Find where the given text appears and provide that cell's center as (x, y) coordinate. 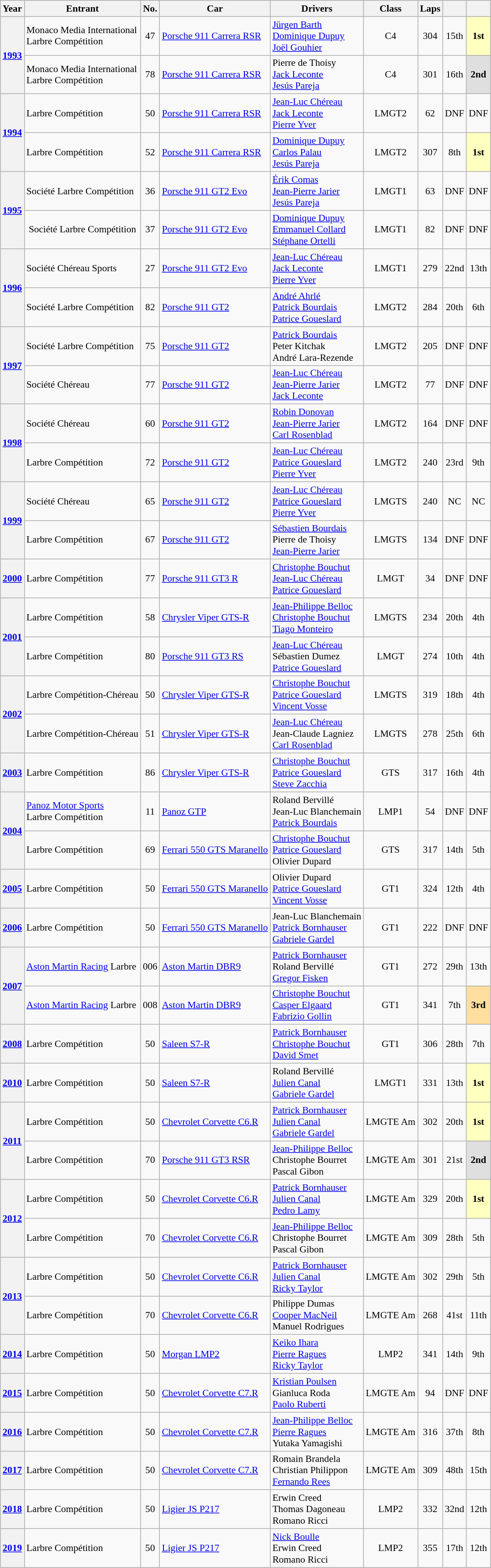
22nd (455, 269)
Patrick Bornhauser Roland Bervillé Gregor Fisken (317, 967)
André Ahrlé Patrick Bourdais Patrice Goueslard (317, 307)
3rd (478, 1005)
2018 (13, 1509)
86 (150, 773)
Jean-Luc Chéreau Jean-Claude Lagniez Carl Rosenblad (317, 734)
Romain Brandela Christian Philippon Fernando Rees (317, 1471)
278 (430, 734)
Société Chéreau Sports (82, 269)
80 (150, 656)
67 (150, 540)
Jean-Philippe Belloc Pierre Ragues Yutaka Yamagishi (317, 1431)
27 (150, 269)
2004 (13, 831)
37th (455, 1431)
Roland Bervillé Julien Canal Gabriele Gardel (317, 1083)
63 (430, 191)
2013 (13, 1296)
Keiko Ihara Pierre Ragues Ricky Taylor (317, 1354)
51 (150, 734)
2003 (13, 773)
274 (430, 656)
25th (455, 734)
LMP1 (390, 811)
2001 (13, 637)
10th (455, 656)
1998 (13, 443)
Entrant (82, 9)
Christophe Bouchut Casper Elgaard Fabrizio Gollin (317, 1005)
222 (430, 927)
17th (455, 1548)
2019 (13, 1548)
Year (13, 9)
18th (455, 695)
Kristian Poulsen Gianluca Roda Paolo Ruberti (317, 1393)
11 (150, 811)
Porsche 911 GT3 R (215, 579)
2006 (13, 927)
355 (430, 1548)
2005 (13, 889)
Patrick Bornhauser Julien Canal Pedro Lamy (317, 1200)
008 (150, 1005)
36 (150, 191)
Philippe Dumas Cooper MacNeil Manuel Rodrigues (317, 1315)
21st (455, 1160)
205 (430, 346)
Morgan LMP2 (215, 1354)
34 (430, 579)
284 (430, 307)
54 (430, 811)
2014 (13, 1354)
Car (215, 9)
Nick Boulle Erwin Creed Romano Ricci (317, 1548)
47 (150, 36)
234 (430, 618)
69 (150, 850)
316 (430, 1431)
1999 (13, 520)
41st (455, 1315)
Erwin Creed Thomas Dagoneau Romano Ricci (317, 1509)
324 (430, 889)
Christophe Bouchut Patrice Goueslard Steve Zacchia (317, 773)
Jean-Luc Blanchemain Patrick Bornhauser Gabriele Gardel (317, 927)
Porsche 911 GT3 RSR (215, 1160)
1995 (13, 210)
Dominique Dupuy Emmanuel Collard Stéphane Ortelli (317, 230)
279 (430, 269)
Pierre de Thoisy Jack Leconte Jesús Pareja (317, 74)
78 (150, 74)
Robin Donovan Jean-Pierre Jarier Carl Rosenblad (317, 423)
2012 (13, 1218)
1994 (13, 132)
1997 (13, 365)
1996 (13, 288)
Jean-Luc Chéreau Jean-Pierre Jarier Jack Leconte (317, 385)
75 (150, 346)
94 (430, 1393)
Jürgen Barth Dominique Dupuy Joël Gouhier (317, 36)
306 (430, 1044)
Jean-Luc Chéreau Sébastien Dumez Patrice Goueslard (317, 656)
2000 (13, 579)
2010 (13, 1083)
Olivier Dupard Patrice Goueslard Vincent Vosse (317, 889)
304 (430, 36)
2008 (13, 1044)
Porsche 911 GT3 RS (215, 656)
Dominique Dupuy Carlos Palau Jesús Pareja (317, 152)
37 (150, 230)
72 (150, 463)
329 (430, 1200)
1993 (13, 56)
332 (430, 1509)
52 (150, 152)
Patrick Bornhauser Christophe Bouchut David Smet (317, 1044)
319 (430, 695)
62 (430, 114)
331 (430, 1083)
58 (150, 618)
272 (430, 967)
2017 (13, 1471)
Christophe Bouchut Jean-Luc Chéreau Patrice Goueslard (317, 579)
Panoz Motor Sports Larbre Compétition (82, 811)
Laps (430, 9)
65 (150, 501)
164 (430, 423)
Drivers (317, 9)
Patrick Bourdais Peter Kitchak André Lara-Rezende (317, 346)
268 (430, 1315)
2016 (13, 1431)
32nd (455, 1509)
11th (478, 1315)
Class (390, 9)
2002 (13, 714)
60 (150, 423)
Jean-Philippe Belloc Christophe Bouchut Tiago Monteiro (317, 618)
307 (430, 152)
2015 (13, 1393)
Roland Bervillé Jean-Luc Blanchemain Patrick Bourdais (317, 811)
Sébastien Bourdais Pierre de Thoisy Jean-Pierre Jarier (317, 540)
134 (430, 540)
48th (455, 1471)
Christophe Bouchut Patrice Goueslard Olivier Dupard (317, 850)
Érik Comas Jean-Pierre Jarier Jesús Pareja (317, 191)
Panoz GTP (215, 811)
Christophe Bouchut Patrice Goueslard Vincent Vosse (317, 695)
2007 (13, 986)
Patrick Bornhauser Julien Canal Gabriele Gardel (317, 1122)
No. (150, 9)
23rd (455, 463)
2011 (13, 1141)
006 (150, 967)
Patrick Bornhauser Julien Canal Ricky Taylor (317, 1277)
